Determine the [X, Y] coordinate at the center of the cell enclosing the given text.  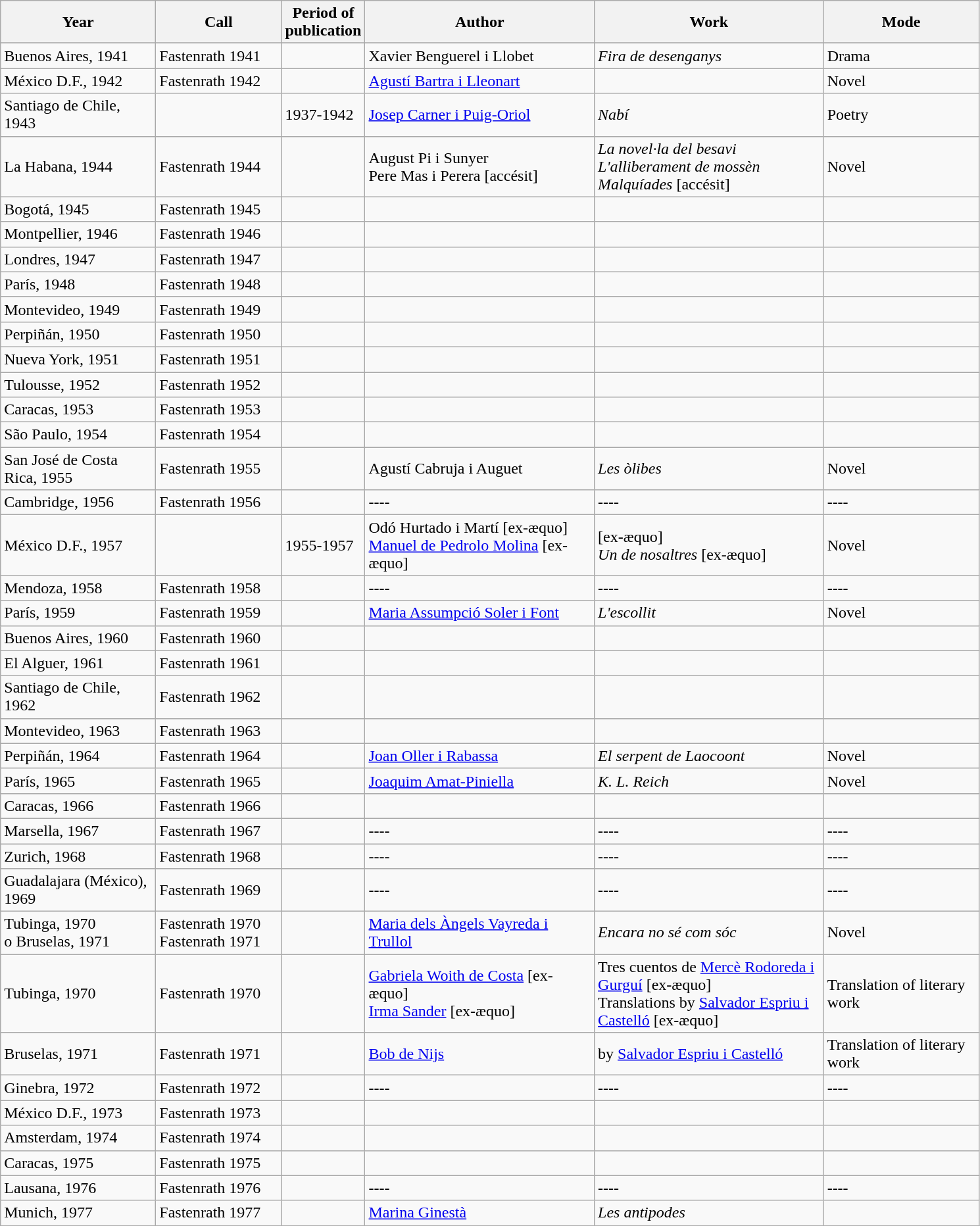
Fastenrath 1948 [218, 284]
Londres, 1947 [78, 259]
París, 1948 [78, 284]
Bogotá, 1945 [78, 209]
Santiago de Chile, 1943 [78, 114]
Fastenrath 1959 [218, 613]
Fastenrath 1941 [218, 56]
Encara no sé com sóc [709, 933]
Fastenrath 1970 [218, 993]
Year [78, 22]
Fastenrath 1956 [218, 503]
Fastenrath 1958 [218, 588]
Perpiñán, 1964 [78, 756]
París, 1959 [78, 613]
Drama [901, 56]
Caracas, 1975 [78, 1163]
Buenos Aires, 1941 [78, 56]
Santiago de Chile, 1962 [78, 697]
Fastenrath 1976 [218, 1188]
Fira de desenganys [709, 56]
K. L. Reich [709, 781]
La novel·la del besaviL'alliberament de mossèn Malquíades [accésit] [709, 166]
Fastenrath 1946 [218, 234]
México D.F., 1973 [78, 1113]
August Pi i SunyerPere Mas i Perera [accésit] [480, 166]
1937-1942 [324, 114]
Cambridge, 1956 [78, 503]
Caracas, 1953 [78, 410]
Tulousse, 1952 [78, 385]
Fastenrath 1963 [218, 731]
Josep Carner i Puig-Oriol [480, 114]
Perpiñán, 1950 [78, 334]
Period of publication [324, 22]
Fastenrath 1950 [218, 334]
Fastenrath 1967 [218, 831]
Joan Oller i Rabassa [480, 756]
Mode [901, 22]
Work [709, 22]
París, 1965 [78, 781]
Caracas, 1966 [78, 806]
[ex-æquo]Un de nosaltres [ex-æquo] [709, 545]
Fastenrath 1964 [218, 756]
Xavier Benguerel i Llobet [480, 56]
Fastenrath 1953 [218, 410]
Montevideo, 1949 [78, 309]
Fastenrath 1965 [218, 781]
Fastenrath 1960 [218, 638]
El serpent de Laocoont [709, 756]
Fastenrath 1970Fastenrath 1971 [218, 933]
Maria Assumpció Soler i Font [480, 613]
Fastenrath 1972 [218, 1088]
México D.F., 1957 [78, 545]
Fastenrath 1961 [218, 663]
Call [218, 22]
Fastenrath 1942 [218, 81]
Tubinga, 1970o Bruselas, 1971 [78, 933]
Bruselas, 1971 [78, 1054]
La Habana, 1944 [78, 166]
Guadalajara (México), 1969 [78, 891]
Joaquim Amat-Piniella [480, 781]
Amsterdam, 1974 [78, 1138]
Fastenrath 1973 [218, 1113]
Fastenrath 1952 [218, 385]
Fastenrath 1974 [218, 1138]
Fastenrath 1971 [218, 1054]
Buenos Aires, 1960 [78, 638]
Fastenrath 1975 [218, 1163]
Fastenrath 1947 [218, 259]
Odó Hurtado i Martí [ex-æquo]Manuel de Pedrolo Molina [ex-æquo] [480, 545]
Agustí Bartra i Lleonart [480, 81]
L'escollit [709, 613]
Nabí [709, 114]
Fastenrath 1945 [218, 209]
Bob de Nijs [480, 1054]
Marsella, 1967 [78, 831]
Lausana, 1976 [78, 1188]
Tubinga, 1970 [78, 993]
São Paulo, 1954 [78, 435]
Montevideo, 1963 [78, 731]
Les òlibes [709, 468]
Fastenrath 1968 [218, 856]
1955-1957 [324, 545]
Gabriela Woith de Costa [ex-æquo]Irma Sander [ex-æquo] [480, 993]
San José de Costa Rica, 1955 [78, 468]
Agustí Cabruja i Auguet [480, 468]
Poetry [901, 114]
Fastenrath 1944 [218, 166]
Fastenrath 1955 [218, 468]
Marina Ginestà [480, 1213]
Fastenrath 1969 [218, 891]
Munich, 1977 [78, 1213]
Montpellier, 1946 [78, 234]
Ginebra, 1972 [78, 1088]
Fastenrath 1949 [218, 309]
Zurich, 1968 [78, 856]
Author [480, 22]
Fastenrath 1954 [218, 435]
Fastenrath 1951 [218, 359]
Fastenrath 1962 [218, 697]
Les antipodes [709, 1213]
El Alguer, 1961 [78, 663]
Mendoza, 1958 [78, 588]
Tres cuentos de Mercè Rodoreda i Gurguí [ex-æquo]Translations by Salvador Espriu i Castelló [ex-æquo] [709, 993]
by Salvador Espriu i Castelló [709, 1054]
Fastenrath 1977 [218, 1213]
Nueva York, 1951 [78, 359]
Maria dels Àngels Vayreda i Trullol [480, 933]
México D.F., 1942 [78, 81]
Fastenrath 1966 [218, 806]
